From the cell containing the given text, extract its center point as (X, Y) coordinate. 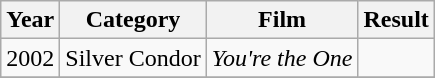
You're the One (282, 58)
Film (282, 20)
Year (30, 20)
Result (396, 20)
2002 (30, 58)
Silver Condor (133, 58)
Category (133, 20)
